For the text-containing cell, return its midpoint in (X, Y) coordinate format. 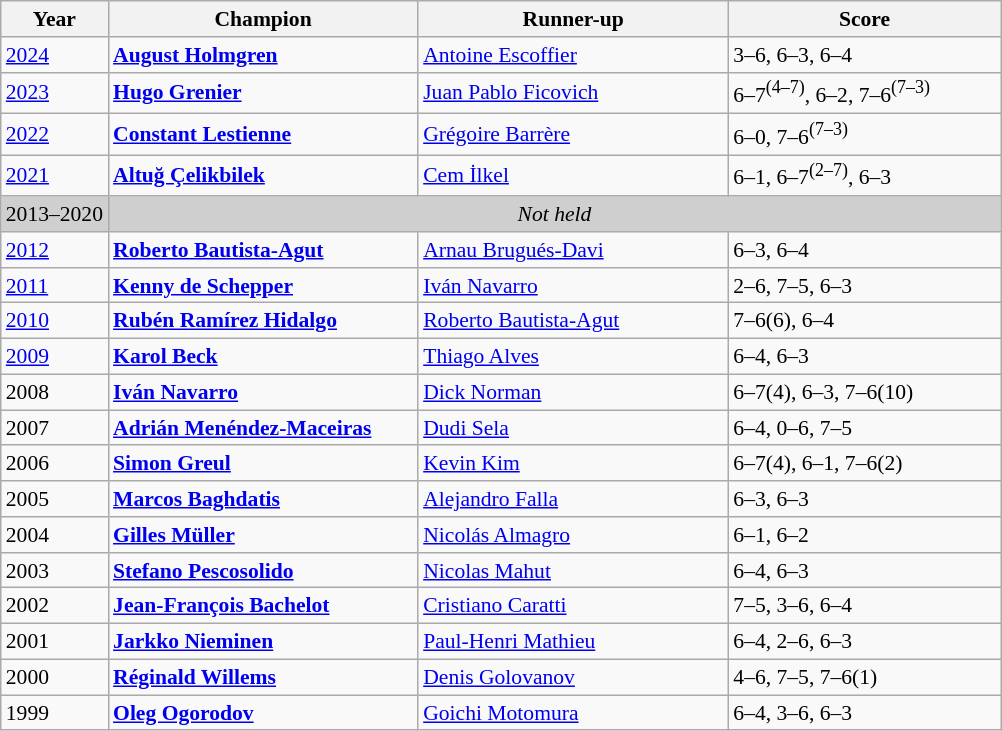
Altuğ Çelikbilek (263, 176)
1999 (54, 713)
Simon Greul (263, 464)
Stefano Pescosolido (263, 571)
Rubén Ramírez Hidalgo (263, 321)
Champion (263, 19)
6–1, 6–2 (864, 535)
2012 (54, 250)
4–6, 7–5, 7–6(1) (864, 677)
2000 (54, 677)
Kevin Kim (573, 464)
Goichi Motomura (573, 713)
7–5, 3–6, 6–4 (864, 606)
2001 (54, 642)
2005 (54, 499)
2008 (54, 392)
6–0, 7–6(7–3) (864, 134)
Adrián Menéndez-Maceiras (263, 428)
Marcos Baghdatis (263, 499)
7–6(6), 6–4 (864, 321)
6–3, 6–3 (864, 499)
6–4, 3–6, 6–3 (864, 713)
Paul-Henri Mathieu (573, 642)
2006 (54, 464)
Oleg Ogorodov (263, 713)
Not held (554, 214)
Cristiano Caratti (573, 606)
2004 (54, 535)
Juan Pablo Ficovich (573, 92)
Karol Beck (263, 357)
3–6, 6–3, 6–4 (864, 55)
Dick Norman (573, 392)
6–7(4–7), 6–2, 7–6(7–3) (864, 92)
Runner-up (573, 19)
2002 (54, 606)
Jarkko Nieminen (263, 642)
Thiago Alves (573, 357)
6–3, 6–4 (864, 250)
Denis Golovanov (573, 677)
2007 (54, 428)
2021 (54, 176)
6–7(4), 6–3, 7–6(10) (864, 392)
Grégoire Barrère (573, 134)
Dudi Sela (573, 428)
Arnau Brugués-Davi (573, 250)
6–4, 2–6, 6–3 (864, 642)
2–6, 7–5, 6–3 (864, 286)
2011 (54, 286)
Year (54, 19)
Cem İlkel (573, 176)
Jean-François Bachelot (263, 606)
6–7(4), 6–1, 7–6(2) (864, 464)
Nicolás Almagro (573, 535)
Antoine Escoffier (573, 55)
2022 (54, 134)
Alejandro Falla (573, 499)
Score (864, 19)
6–4, 0–6, 7–5 (864, 428)
Kenny de Schepper (263, 286)
2024 (54, 55)
Nicolas Mahut (573, 571)
Hugo Grenier (263, 92)
August Holmgren (263, 55)
2010 (54, 321)
2003 (54, 571)
Gilles Müller (263, 535)
2009 (54, 357)
Constant Lestienne (263, 134)
6–1, 6–7(2–7), 6–3 (864, 176)
2023 (54, 92)
Réginald Willems (263, 677)
2013–2020 (54, 214)
